Scan for the cell matching the given text and deliver its (X, Y) coordinate at center. 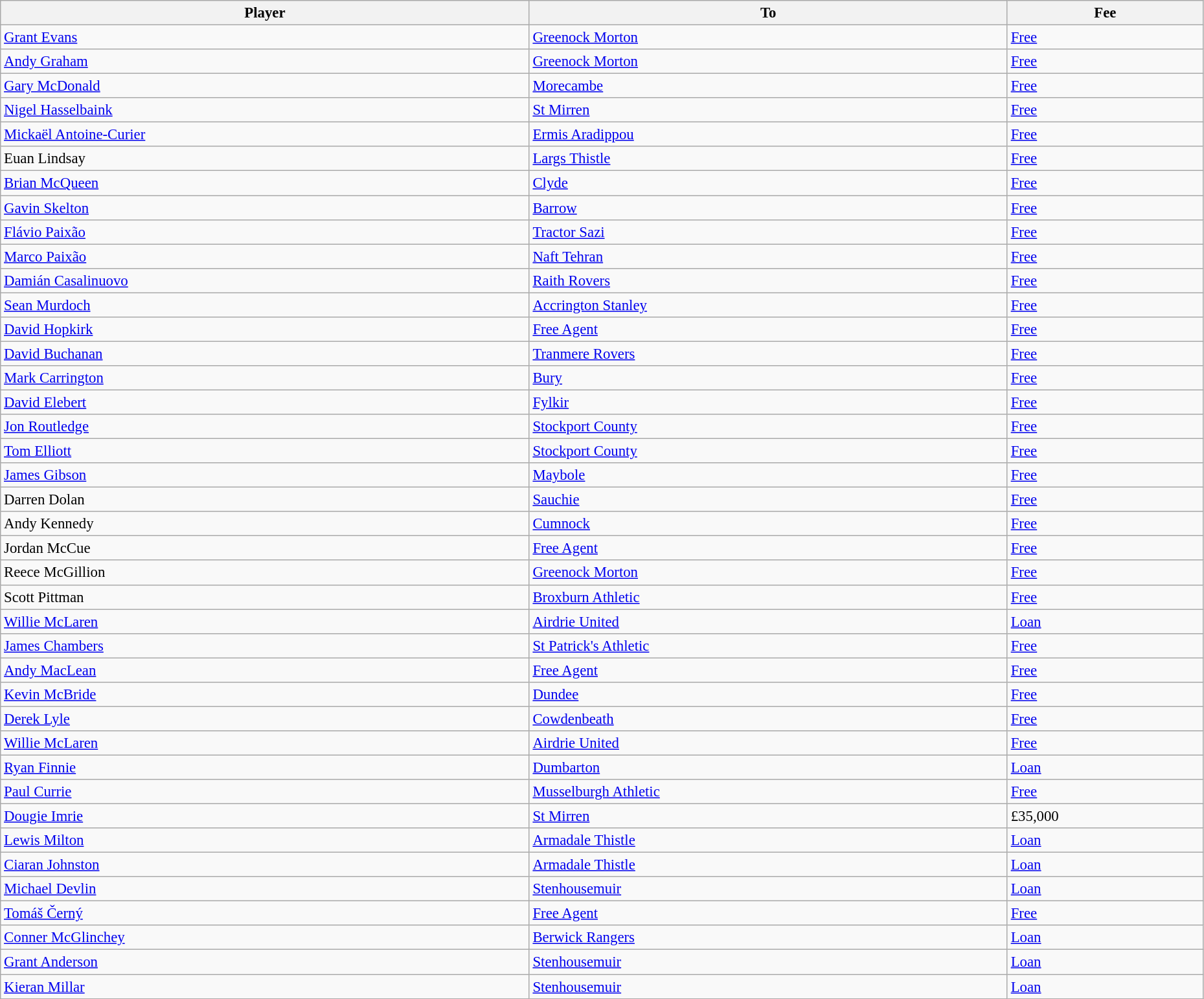
Dougie Imrie (265, 816)
Michael Devlin (265, 889)
Fylkir (768, 402)
Cumnock (768, 524)
Paul Currie (265, 792)
£35,000 (1105, 816)
Gavin Skelton (265, 208)
David Hopkirk (265, 330)
Sean Murdoch (265, 305)
Nigel Hasselbaink (265, 110)
Maybole (768, 475)
Ciaran Johnston (265, 865)
Clyde (768, 183)
Berwick Rangers (768, 938)
Damián Casalinuovo (265, 280)
David Buchanan (265, 354)
Raith Rovers (768, 280)
Andy Graham (265, 62)
Accrington Stanley (768, 305)
Reece McGillion (265, 573)
Andy MacLean (265, 670)
Tractor Sazi (768, 232)
St Patrick's Athletic (768, 645)
Broxburn Athletic (768, 597)
Player (265, 13)
Sauchie (768, 500)
Fee (1105, 13)
Ermis Aradippou (768, 135)
Dundee (768, 695)
Ryan Finnie (265, 767)
To (768, 13)
Kevin McBride (265, 695)
Kieran Millar (265, 987)
Barrow (768, 208)
Grant Evans (265, 38)
Euan Lindsay (265, 159)
Musselburgh Athletic (768, 792)
Morecambe (768, 86)
Naft Tehran (768, 256)
Dumbarton (768, 767)
Flávio Paixão (265, 232)
Mark Carrington (265, 378)
Conner McGlinchey (265, 938)
Largs Thistle (768, 159)
Marco Paixão (265, 256)
James Gibson (265, 475)
Grant Anderson (265, 962)
Brian McQueen (265, 183)
James Chambers (265, 645)
Jon Routledge (265, 427)
Derek Lyle (265, 719)
Scott Pittman (265, 597)
Tomáš Černý (265, 914)
David Elebert (265, 402)
Bury (768, 378)
Jordan McCue (265, 548)
Gary McDonald (265, 86)
Andy Kennedy (265, 524)
Tom Elliott (265, 451)
Mickaël Antoine-Curier (265, 135)
Darren Dolan (265, 500)
Lewis Milton (265, 840)
Cowdenbeath (768, 719)
Tranmere Rovers (768, 354)
